Locate the cell with the specified text and output its [X, Y] center coordinate. 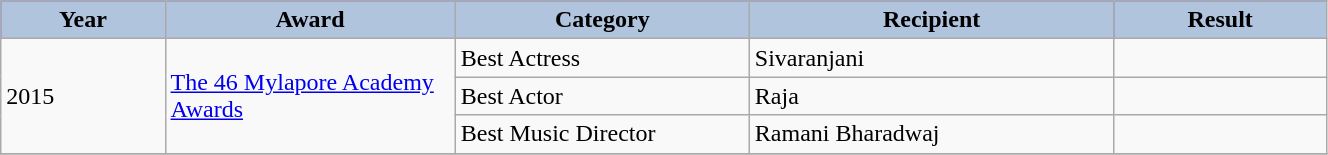
Raja [932, 96]
Best Actor [602, 96]
Best Actress [602, 58]
Sivaranjani [932, 58]
Result [1220, 20]
Year [83, 20]
Award [310, 20]
Best Music Director [602, 134]
Category [602, 20]
The 46 Mylapore Academy Awards [310, 96]
2015 [83, 96]
Recipient [932, 20]
Ramani Bharadwaj [932, 134]
